Extract the (x, y) coordinate from the center of the cell holding the provided text.  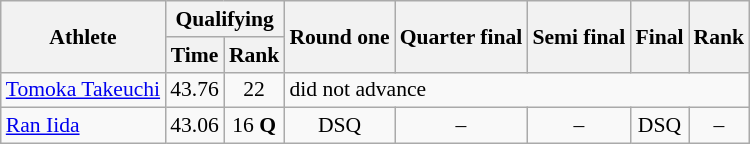
Qualifying (224, 19)
22 (254, 90)
16 Q (254, 126)
Quarter final (462, 36)
Round one (339, 36)
Final (659, 36)
Ran Iida (83, 126)
did not advance (516, 90)
Athlete (83, 36)
43.76 (194, 90)
43.06 (194, 126)
Tomoka Takeuchi (83, 90)
Semi final (578, 36)
Time (194, 55)
